Output the [x, y] coordinate of the center of the cell containing the given text.  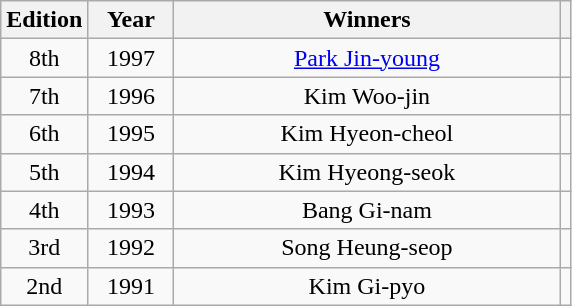
4th [44, 210]
6th [44, 134]
1991 [131, 286]
Year [131, 20]
1994 [131, 172]
Kim Gi-pyo [367, 286]
1997 [131, 58]
7th [44, 96]
Winners [367, 20]
5th [44, 172]
Park Jin-young [367, 58]
8th [44, 58]
Kim Hyeong-seok [367, 172]
1992 [131, 248]
1995 [131, 134]
1993 [131, 210]
Kim Woo-jin [367, 96]
Edition [44, 20]
Kim Hyeon-cheol [367, 134]
Bang Gi-nam [367, 210]
Song Heung-seop [367, 248]
1996 [131, 96]
2nd [44, 286]
3rd [44, 248]
